Provide the (x, y) coordinate of the cell's center where the given text is located.  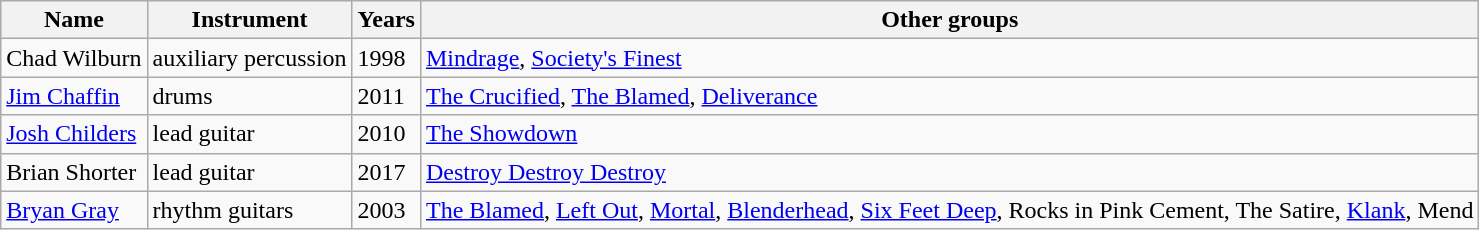
The Showdown (949, 134)
Other groups (949, 20)
2011 (386, 96)
The Blamed, Left Out, Mortal, Blenderhead, Six Feet Deep, Rocks in Pink Cement, The Satire, Klank, Mend (949, 210)
Name (74, 20)
Brian Shorter (74, 172)
Mindrage, Society's Finest (949, 58)
drums (250, 96)
rhythm guitars (250, 210)
Years (386, 20)
The Crucified, The Blamed, Deliverance (949, 96)
Bryan Gray (74, 210)
auxiliary percussion (250, 58)
2003 (386, 210)
2010 (386, 134)
2017 (386, 172)
Instrument (250, 20)
Josh Childers (74, 134)
1998 (386, 58)
Jim Chaffin (74, 96)
Destroy Destroy Destroy (949, 172)
Chad Wilburn (74, 58)
